Locate the cell with the specified text and output its (X, Y) center coordinate. 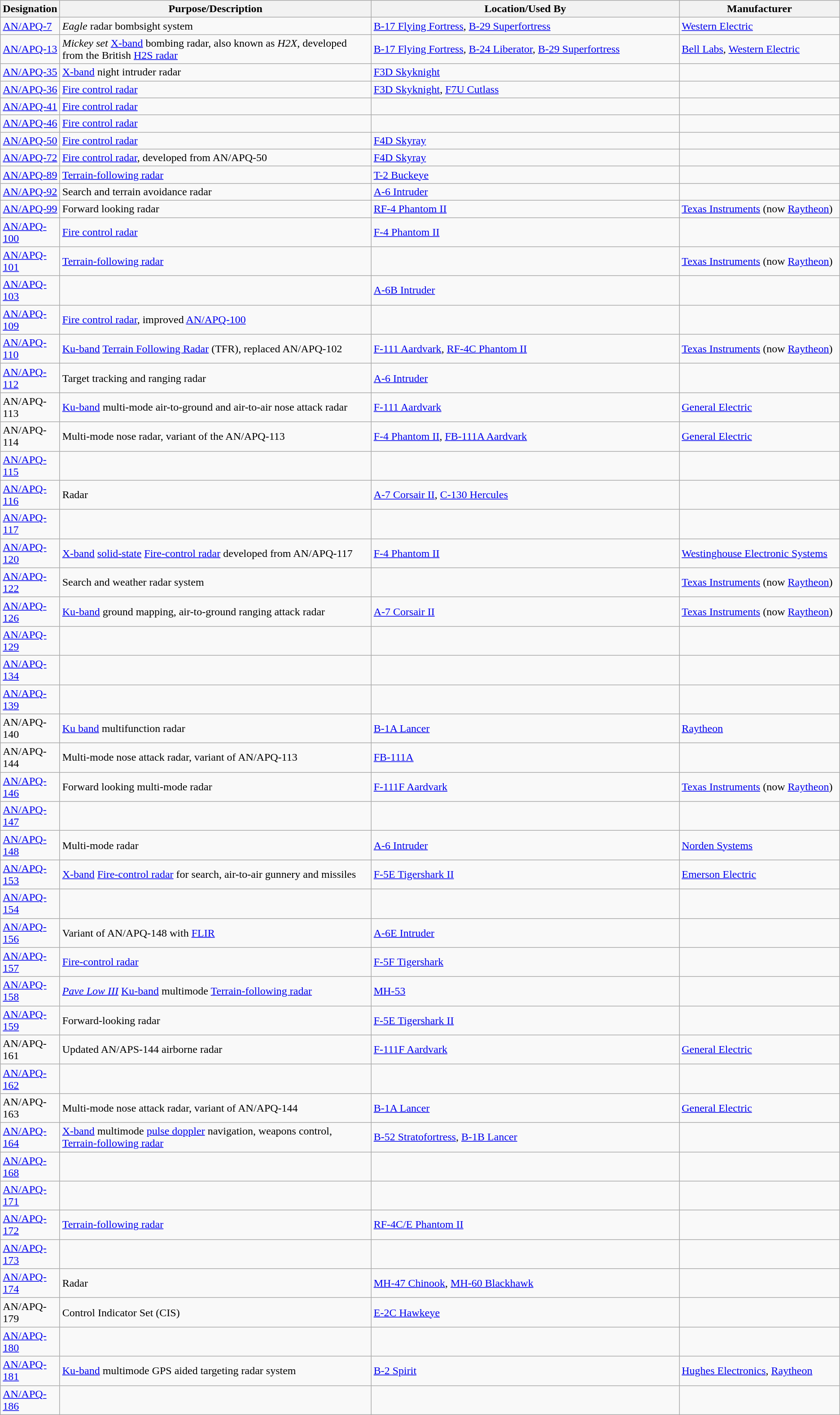
Mickey set X-band bombing radar, also known as H2X, developed from the British H2S radar (215, 49)
F-111 Aardvark, RF-4C Phantom II (525, 349)
Westinghouse Electronic Systems (760, 553)
AN/APQ-100 (30, 232)
AN/APQ-117 (30, 524)
Control Indicator Set (CIS) (215, 1312)
AN/APQ-186 (30, 1400)
AN/APQ-122 (30, 583)
Raytheon (760, 729)
AN/APQ-46 (30, 123)
Target tracking and ranging radar (215, 378)
Fire control radar, developed from AN/APQ-50 (215, 158)
AN/APQ-99 (30, 209)
Ku-band Terrain Following Radar (TFR), replaced AN/APQ-102 (215, 349)
RF-4 Phantom II (525, 209)
Multi-mode nose attack radar, variant of AN/APQ-144 (215, 1108)
Hughes Electronics, Raytheon (760, 1371)
Western Electric (760, 26)
Emerson Electric (760, 874)
B-17 Flying Fortress, B-24 Liberator, B-29 Superfortress (525, 49)
AN/APQ-156 (30, 933)
AN/APQ-120 (30, 553)
AN/APQ-179 (30, 1312)
AN/APQ-172 (30, 1225)
AN/APQ-153 (30, 874)
X-band solid-state Fire-control radar developed from AN/APQ-117 (215, 553)
AN/APQ-157 (30, 962)
Bell Labs, Western Electric (760, 49)
Designation (30, 9)
AN/APQ-154 (30, 904)
A-6B Intruder (525, 291)
Fire-control radar (215, 962)
A-7 Corsair II, C-130 Hercules (525, 495)
AN/APQ-115 (30, 466)
AN/APQ-129 (30, 641)
AN/APQ-116 (30, 495)
Location/Used By (525, 9)
Purpose/Description (215, 9)
X-band Fire-control radar for search, air-to-air gunnery and missiles (215, 874)
AN/APQ-163 (30, 1108)
AN/APQ-146 (30, 787)
B-17 Flying Fortress, B-29 Superfortress (525, 26)
MH-47 Chinook, MH-60 Blackhawk (525, 1284)
Forward looking multi-mode radar (215, 787)
F-4 Phantom II, FB-111A Aardvark (525, 436)
AN/APQ-174 (30, 1284)
AN/APQ-148 (30, 845)
AN/APQ-50 (30, 140)
AN/APQ-168 (30, 1166)
AN/APQ-41 (30, 106)
Ku band multifunction radar (215, 729)
AN/APQ-7 (30, 26)
AN/APQ-171 (30, 1196)
AN/APQ-36 (30, 89)
AN/APQ-158 (30, 991)
Pave Low III Ku-band multimode Terrain-following radar (215, 991)
AN/APQ-144 (30, 758)
A-7 Corsair II (525, 611)
AN/APQ-164 (30, 1137)
AN/APQ-112 (30, 378)
T-2 Buckeye (525, 175)
E-2C Hawkeye (525, 1312)
AN/APQ-92 (30, 192)
Ku-band ground mapping, air-to-ground ranging attack radar (215, 611)
B-52 Stratofortress, B-1B Lancer (525, 1137)
AN/APQ-89 (30, 175)
Search and terrain avoidance radar (215, 192)
F-111 Aardvark (525, 407)
AN/APQ-113 (30, 407)
Multi-mode nose radar, variant of the AN/APQ-113 (215, 436)
AN/APQ-180 (30, 1342)
B-2 Spirit (525, 1371)
AN/APQ-134 (30, 670)
Multi-mode nose attack radar, variant of AN/APQ-113 (215, 758)
MH-53 (525, 991)
Eagle radar bombsight system (215, 26)
Norden Systems (760, 845)
AN/APQ-159 (30, 1021)
AN/APQ-181 (30, 1371)
AN/APQ-109 (30, 320)
Multi-mode radar (215, 845)
F3D Skyknight, F7U Cutlass (525, 89)
X-band night intruder radar (215, 72)
F-5F Tigershark (525, 962)
Forward looking radar (215, 209)
X-band multimode pulse doppler navigation, weapons control, Terrain-following radar (215, 1137)
F3D Skyknight (525, 72)
AN/APQ-139 (30, 699)
AN/APQ-126 (30, 611)
Updated AN/APS-144 airborne radar (215, 1049)
AN/APQ-35 (30, 72)
Ku-band multimode GPS aided targeting radar system (215, 1371)
Variant of AN/APQ-148 with FLIR (215, 933)
Fire control radar, improved AN/APQ-100 (215, 320)
Search and weather radar system (215, 583)
AN/APQ-72 (30, 158)
Ku-band multi-mode air-to-ground and air-to-air nose attack radar (215, 407)
AN/APQ-147 (30, 816)
AN/APQ-140 (30, 729)
A-6E Intruder (525, 933)
Manufacturer (760, 9)
Forward-looking radar (215, 1021)
RF-4C/E Phantom II (525, 1225)
FB-111A (525, 758)
AN/APQ-114 (30, 436)
AN/APQ-101 (30, 261)
AN/APQ-173 (30, 1254)
AN/APQ-161 (30, 1049)
AN/APQ-110 (30, 349)
AN/APQ-13 (30, 49)
AN/APQ-162 (30, 1079)
AN/APQ-103 (30, 291)
